Determine the [X, Y] coordinate at the center of the cell enclosing the given text.  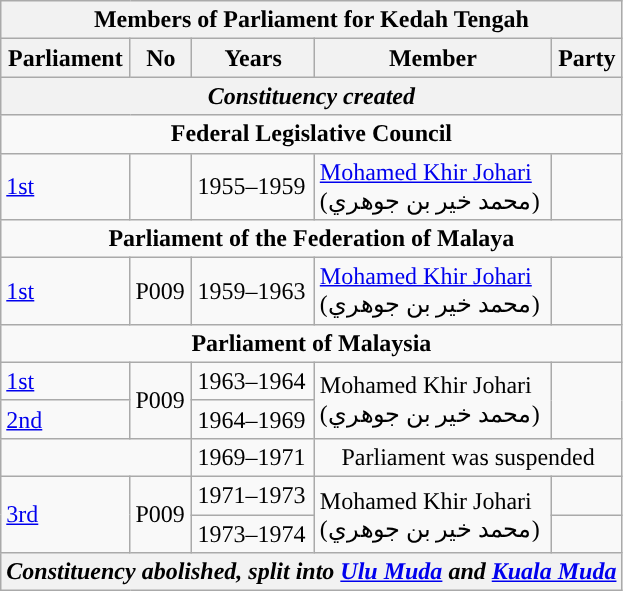
Parliament [66, 58]
No [161, 58]
Years [253, 58]
Constituency abolished, split into Ulu Muda and Kuala Muda [312, 572]
Constituency created [312, 96]
1969–1971 [253, 457]
3rd [66, 514]
Parliament of the Federation of Malaya [312, 239]
1973–1974 [253, 533]
Parliament of Malaysia [312, 343]
Party [587, 58]
1959–1963 [253, 292]
Member [432, 58]
2nd [66, 419]
1964–1969 [253, 419]
Parliament was suspended [468, 457]
1971–1973 [253, 495]
1955–1959 [253, 186]
Federal Legislative Council [312, 134]
Members of Parliament for Kedah Tengah [312, 20]
1963–1964 [253, 381]
